Output the [X, Y] coordinate of the center of the cell containing the given text.  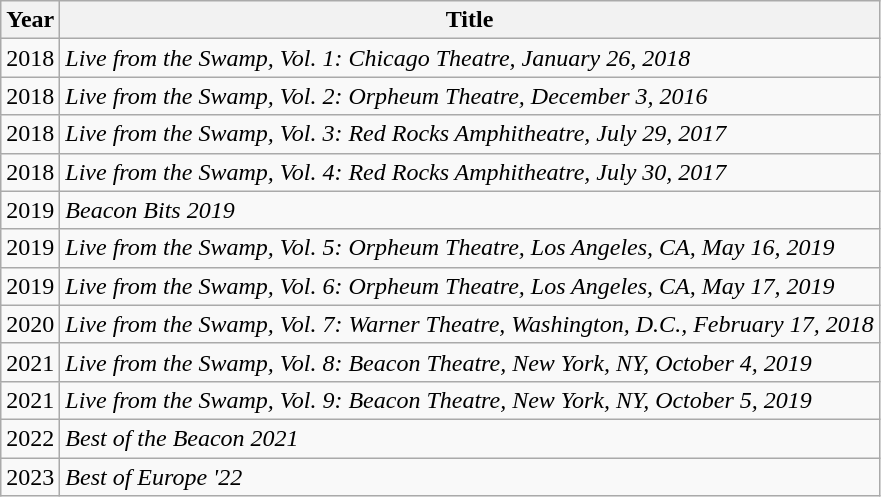
Live from the Swamp, Vol. 4: Red Rocks Amphitheatre, July 30, 2017 [470, 172]
2023 [30, 477]
Title [470, 20]
Beacon Bits 2019 [470, 210]
Year [30, 20]
2020 [30, 324]
Live from the Swamp, Vol. 1: Chicago Theatre, January 26, 2018 [470, 58]
2022 [30, 438]
Live from the Swamp, Vol. 2: Orpheum Theatre, December 3, 2016 [470, 96]
Best of the Beacon 2021 [470, 438]
Live from the Swamp, Vol. 9: Beacon Theatre, New York, NY, October 5, 2019 [470, 400]
Live from the Swamp, Vol. 5: Orpheum Theatre, Los Angeles, CA, May 16, 2019 [470, 248]
Live from the Swamp, Vol. 6: Orpheum Theatre, Los Angeles, CA, May 17, 2019 [470, 286]
Live from the Swamp, Vol. 3: Red Rocks Amphitheatre, July 29, 2017 [470, 134]
Best of Europe '22 [470, 477]
Live from the Swamp, Vol. 7: Warner Theatre, Washington, D.C., February 17, 2018 [470, 324]
Live from the Swamp, Vol. 8: Beacon Theatre, New York, NY, October 4, 2019 [470, 362]
